Locate the cell with the specified text and output its (X, Y) center coordinate. 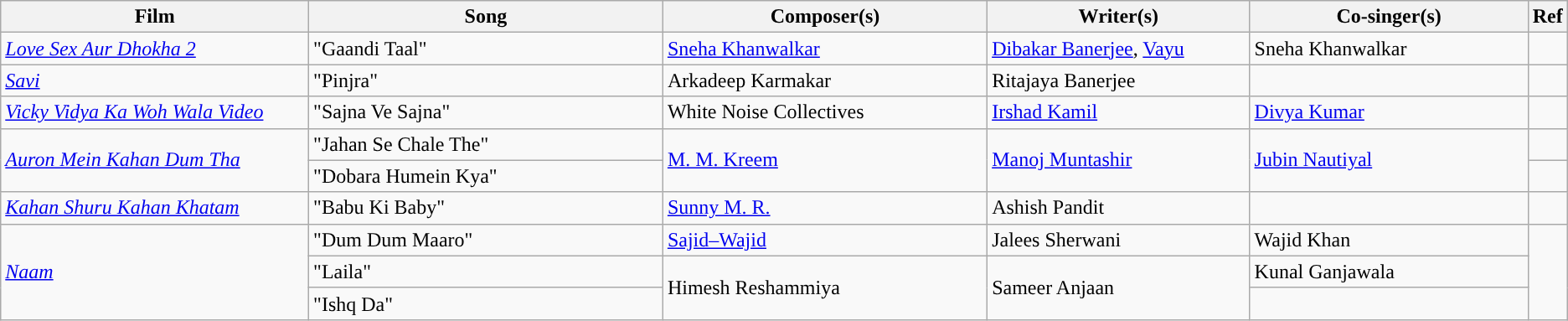
Sajid–Wajid (824, 240)
M. M. Kreem (824, 160)
"Dobara Humein Kya" (486, 176)
Divya Kumar (1389, 112)
Kahan Shuru Kahan Khatam (155, 208)
Ashish Pandit (1119, 208)
Himesh Reshammiya (824, 287)
Wajid Khan (1389, 240)
Kunal Ganjawala (1389, 272)
Sameer Anjaan (1119, 287)
Savi (155, 80)
Auron Mein Kahan Dum Tha (155, 160)
Love Sex Aur Dhokha 2 (155, 49)
Arkadeep Karmakar (824, 80)
"Laila" (486, 272)
Irshad Kamil (1119, 112)
"Dum Dum Maaro" (486, 240)
"Jahan Se Chale The" (486, 144)
Film (155, 17)
Ritajaya Banerjee (1119, 80)
Writer(s) (1119, 17)
Co-singer(s) (1389, 17)
"Pinjra" (486, 80)
"Gaandi Taal" (486, 49)
Composer(s) (824, 17)
Naam (155, 272)
Manoj Muntashir (1119, 160)
"Ishq Da" (486, 303)
Song (486, 17)
Jalees Sherwani (1119, 240)
"Sajna Ve Sajna" (486, 112)
Vicky Vidya Ka Woh Wala Video (155, 112)
Dibakar Banerjee, Vayu (1119, 49)
Ref (1548, 17)
Jubin Nautiyal (1389, 160)
Sunny M. R. (824, 208)
White Noise Collectives (824, 112)
"Babu Ki Baby" (486, 208)
